Provide the (X, Y) coordinate of the cell's center where the given text is located.  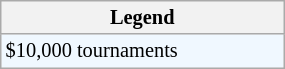
$10,000 tournaments (142, 51)
Legend (142, 17)
